Output the [X, Y] coordinate of the center of the cell containing the given text.  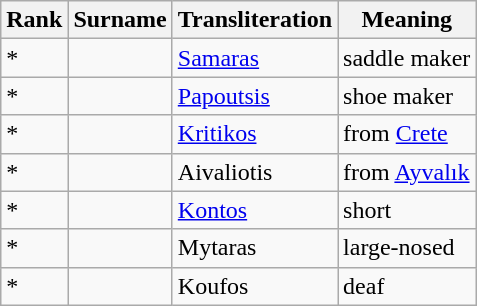
Kritikos [254, 134]
from Ayvalık [407, 172]
saddle maker [407, 58]
from Crete [407, 134]
Surname [120, 20]
Papoutsis [254, 96]
Transliteration [254, 20]
Koufos [254, 286]
deaf [407, 286]
large-nosed [407, 248]
shoe maker [407, 96]
Samaras [254, 58]
Kontos [254, 210]
Rank [34, 20]
Mytaras [254, 248]
Aivaliotis [254, 172]
short [407, 210]
Meaning [407, 20]
